Find where the given text appears and provide that cell's center as [x, y] coordinate. 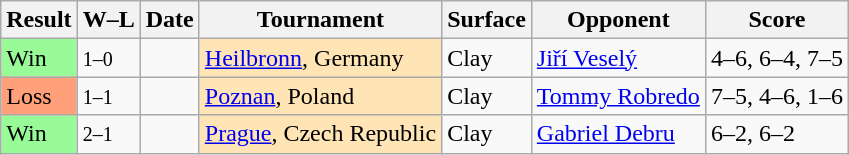
Prague, Czech Republic [320, 134]
7–5, 4–6, 1–6 [776, 96]
Date [170, 20]
4–6, 6–4, 7–5 [776, 58]
2–1 [108, 134]
6–2, 6–2 [776, 134]
1–0 [108, 58]
1–1 [108, 96]
Tournament [320, 20]
Surface [487, 20]
W–L [108, 20]
Loss [39, 96]
Result [39, 20]
Heilbronn, Germany [320, 58]
Opponent [618, 20]
Score [776, 20]
Poznan, Poland [320, 96]
Jiří Veselý [618, 58]
Gabriel Debru [618, 134]
Tommy Robredo [618, 96]
